Capture the cell that displays the provided text and extract its (x, y) central coordinate. 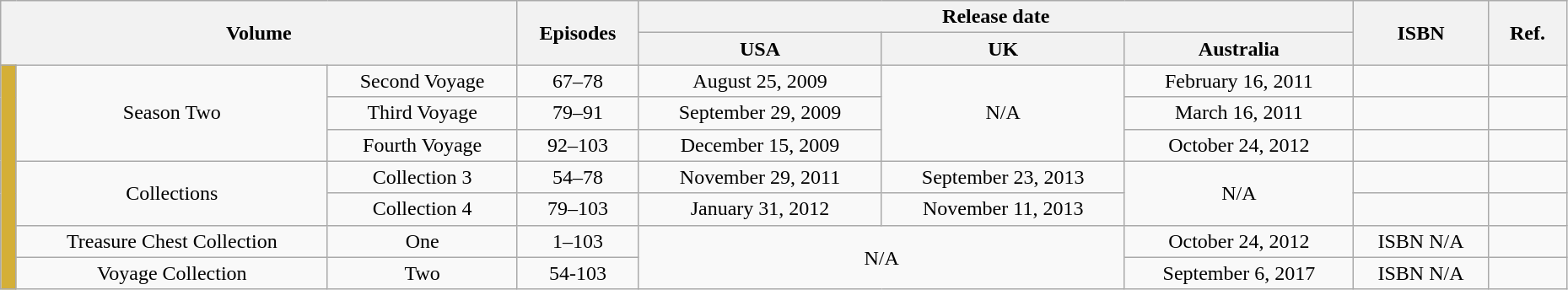
Australia (1238, 49)
Season Two (172, 113)
February 16, 2011 (1238, 81)
November 29, 2011 (760, 177)
One (422, 241)
Volume (259, 33)
1–103 (578, 241)
54–78 (578, 177)
December 15, 2009 (760, 145)
67–78 (578, 81)
Two (422, 273)
Collection 4 (422, 209)
92–103 (578, 145)
March 16, 2011 (1238, 113)
Third Voyage (422, 113)
79–91 (578, 113)
Fourth Voyage (422, 145)
Treasure Chest Collection (172, 241)
Episodes (578, 33)
UK (1003, 49)
September 23, 2013 (1003, 177)
August 25, 2009 (760, 81)
September 6, 2017 (1238, 273)
ISBN (1420, 33)
January 31, 2012 (760, 209)
Second Voyage (422, 81)
Collections (172, 193)
Collection 3 (422, 177)
Release date (996, 17)
November 11, 2013 (1003, 209)
September 29, 2009 (760, 113)
54-103 (578, 273)
79–103 (578, 209)
Voyage Collection (172, 273)
Ref. (1528, 33)
USA (760, 49)
